Return [x, y] of the center of cell containing provided text 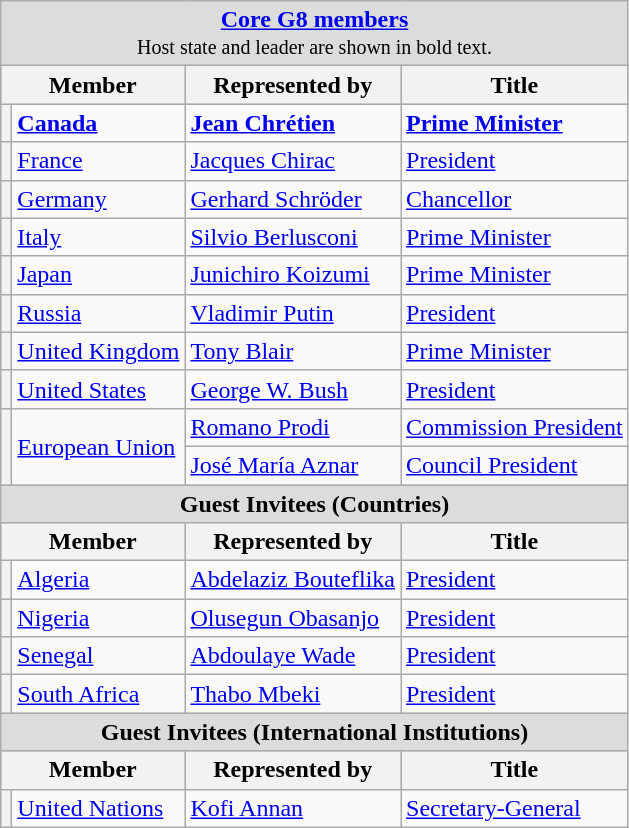
Junichiro Koizumi [293, 275]
Guest Invitees (Countries) [315, 503]
Russia [98, 313]
George W. Bush [293, 389]
Commission President [515, 427]
Italy [98, 237]
José María Aznar [293, 465]
Romano Prodi [293, 427]
Senegal [98, 656]
Core G8 membersHost state and leader are shown in bold text. [315, 34]
Canada [98, 123]
Council President [515, 465]
Gerhard Schröder [293, 199]
Japan [98, 275]
Nigeria [98, 618]
Guest Invitees (International Institutions) [315, 732]
Germany [98, 199]
Chancellor [515, 199]
Kofi Annan [293, 808]
Tony Blair [293, 351]
Abdelaziz Bouteflika [293, 580]
Olusegun Obasanjo [293, 618]
United Nations [98, 808]
Secretary-General [515, 808]
Jean Chrétien [293, 123]
Thabo Mbeki [293, 694]
Algeria [98, 580]
Silvio Berlusconi [293, 237]
United Kingdom [98, 351]
South Africa [98, 694]
Jacques Chirac [293, 161]
Abdoulaye Wade [293, 656]
United States [98, 389]
France [98, 161]
Vladimir Putin [293, 313]
European Union [98, 446]
